Identify which cell holds the provided text, then report its (X, Y) central coordinate. 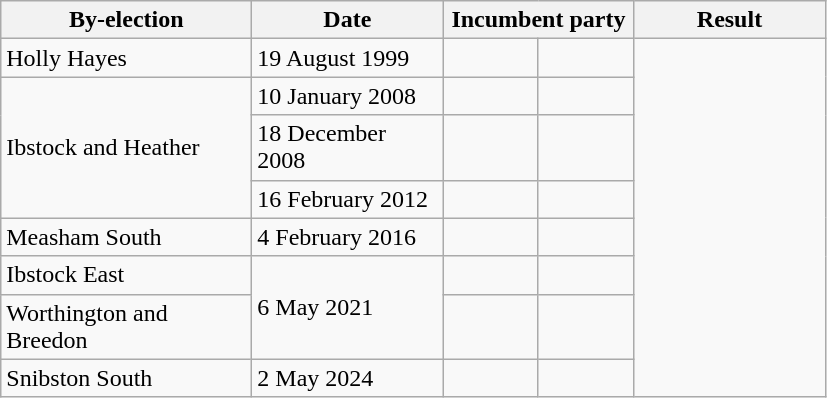
2 May 2024 (348, 378)
Date (348, 20)
16 February 2012 (348, 199)
By-election (126, 20)
18 December 2008 (348, 148)
Measham South (126, 237)
Snibston South (126, 378)
6 May 2021 (348, 308)
Incumbent party (538, 20)
4 February 2016 (348, 237)
Result (730, 20)
Worthington and Breedon (126, 326)
19 August 1999 (348, 58)
Ibstock and Heather (126, 148)
10 January 2008 (348, 96)
Holly Hayes (126, 58)
Ibstock East (126, 275)
